Return the (X, Y) coordinate for the center point of the cell that contains the specified text.  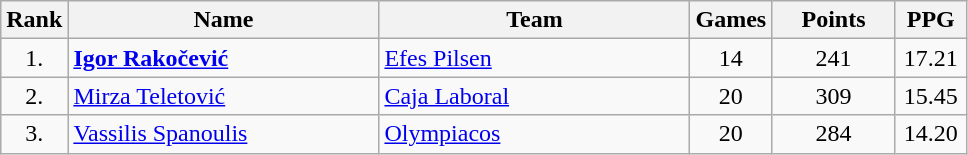
2. (34, 96)
14.20 (930, 134)
Mirza Teletović (224, 96)
Points (834, 20)
Olympiacos (534, 134)
Igor Rakočević (224, 58)
PPG (930, 20)
309 (834, 96)
15.45 (930, 96)
3. (34, 134)
Rank (34, 20)
Caja Laboral (534, 96)
241 (834, 58)
Vassilis Spanoulis (224, 134)
Name (224, 20)
1. (34, 58)
Efes Pilsen (534, 58)
Games (731, 20)
284 (834, 134)
Team (534, 20)
17.21 (930, 58)
14 (731, 58)
